For the text-containing cell, return its midpoint in [x, y] coordinate format. 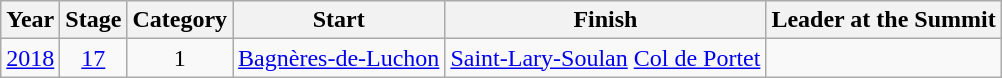
2018 [30, 58]
Leader at the Summit [884, 20]
Saint-Lary-Soulan Col de Portet [606, 58]
Category [180, 20]
Year [30, 20]
Finish [606, 20]
1 [180, 58]
Stage [94, 20]
17 [94, 58]
Bagnères-de-Luchon [339, 58]
Start [339, 20]
